Detect which cell encompasses the target text, then output its (x, y) center coordinate. 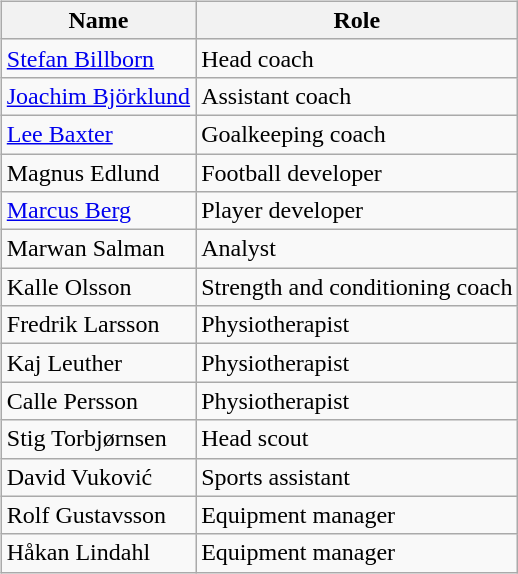
David Vuković (98, 477)
Assistant coach (357, 96)
Lee Baxter (98, 134)
Fredrik Larsson (98, 325)
Marcus Berg (98, 211)
Player developer (357, 211)
Analyst (357, 249)
Football developer (357, 173)
Magnus Edlund (98, 173)
Role (357, 20)
Stefan Billborn (98, 58)
Head coach (357, 58)
Head scout (357, 439)
Goalkeeping coach (357, 134)
Name (98, 20)
Rolf Gustavsson (98, 515)
Calle Persson (98, 401)
Strength and conditioning coach (357, 287)
Stig Torbjørnsen (98, 439)
Håkan Lindahl (98, 553)
Kalle Olsson (98, 287)
Joachim Björklund (98, 96)
Marwan Salman (98, 249)
Kaj Leuther (98, 363)
Sports assistant (357, 477)
